From the cell containing the given text, extract its center point as [x, y] coordinate. 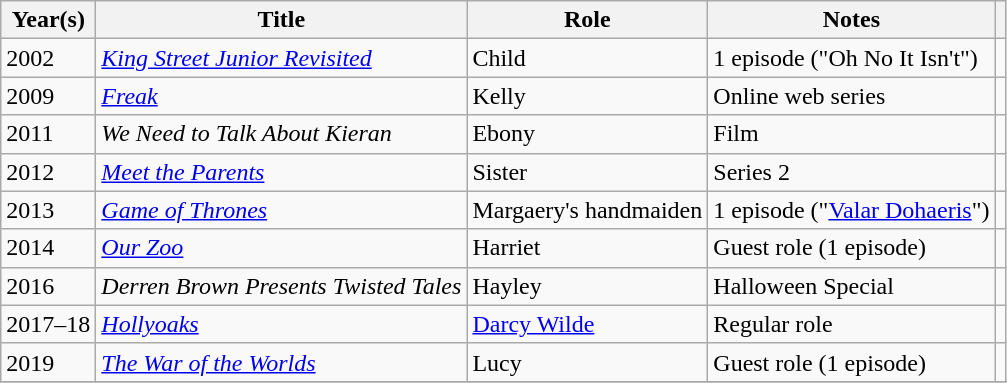
Child [588, 58]
2009 [48, 96]
Lucy [588, 362]
2011 [48, 134]
The War of the Worlds [282, 362]
Hollyoaks [282, 324]
2002 [48, 58]
Our Zoo [282, 248]
Title [282, 20]
Margaery's handmaiden [588, 210]
Meet the Parents [282, 172]
Online web series [852, 96]
2016 [48, 286]
We Need to Talk About Kieran [282, 134]
Game of Thrones [282, 210]
Ebony [588, 134]
Role [588, 20]
Series 2 [852, 172]
Kelly [588, 96]
Year(s) [48, 20]
Notes [852, 20]
Regular role [852, 324]
2013 [48, 210]
Derren Brown Presents Twisted Tales [282, 286]
King Street Junior Revisited [282, 58]
Sister [588, 172]
2017–18 [48, 324]
Freak [282, 96]
Harriet [588, 248]
1 episode ("Oh No It Isn't") [852, 58]
Hayley [588, 286]
Halloween Special [852, 286]
1 episode ("Valar Dohaeris") [852, 210]
Film [852, 134]
2019 [48, 362]
2012 [48, 172]
Darcy Wilde [588, 324]
2014 [48, 248]
